Determine the (x, y) coordinate at the center of the cell enclosing the given text.  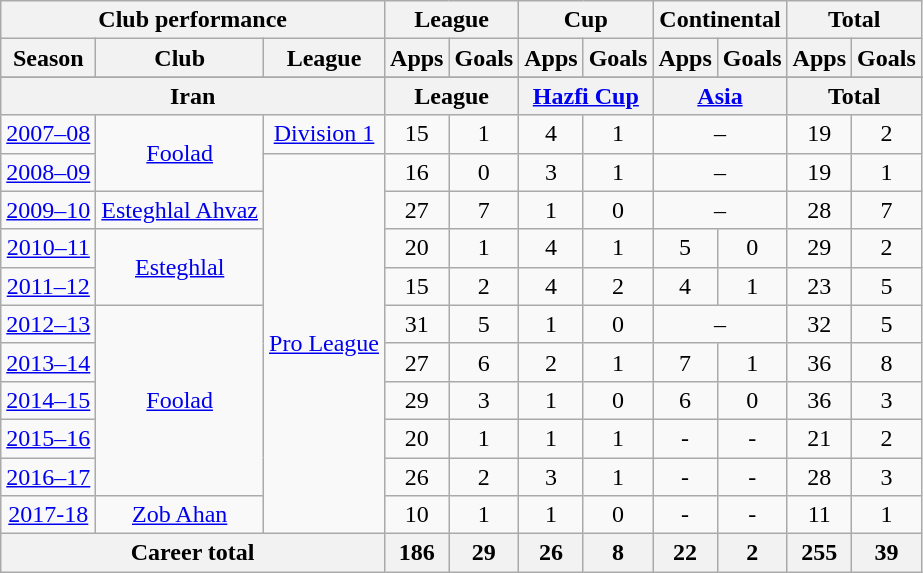
2012–13 (48, 324)
Division 1 (324, 134)
2014–15 (48, 400)
16 (417, 172)
2016–17 (48, 477)
32 (819, 324)
Zob Ahan (180, 515)
22 (685, 553)
2015–16 (48, 438)
2008–09 (48, 172)
2009–10 (48, 210)
Asia (720, 96)
21 (819, 438)
Season (48, 58)
11 (819, 515)
2010–11 (48, 248)
39 (887, 553)
Cup (586, 20)
Continental (720, 20)
10 (417, 515)
2011–12 (48, 286)
2007–08 (48, 134)
Club performance (193, 20)
23 (819, 286)
186 (417, 553)
2017-18 (48, 515)
Iran (193, 96)
255 (819, 553)
Career total (193, 553)
31 (417, 324)
Hazfi Cup (586, 96)
Esteghlal Ahvaz (180, 210)
Pro League (324, 344)
2013–14 (48, 362)
Club (180, 58)
Esteghlal (180, 267)
